Scan for the cell matching the given text and deliver its (X, Y) coordinate at center. 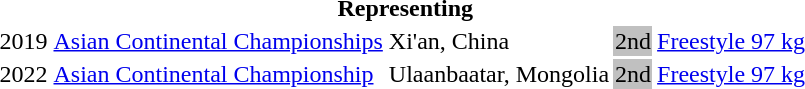
Asian Continental Championship (218, 74)
Xi'an, China (498, 41)
Asian Continental Championships (218, 41)
Ulaanbaatar, Mongolia (498, 74)
